Locate the cell with the specified text and output its [x, y] center coordinate. 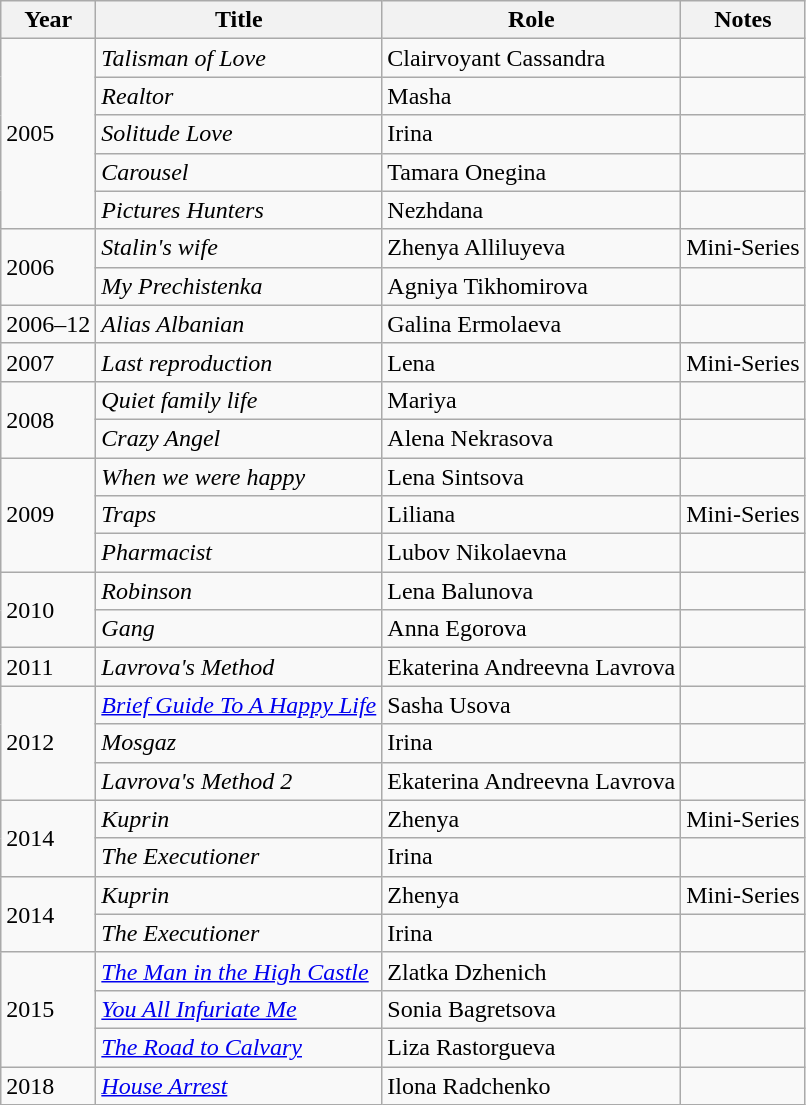
Solitude Love [239, 134]
2007 [48, 362]
Alias Albanian [239, 324]
Liliana [532, 515]
Clairvoyant Cassandra [532, 58]
2018 [48, 1085]
Traps [239, 515]
House Arrest [239, 1085]
Crazy Angel [239, 438]
Realtor [239, 96]
Mosgaz [239, 743]
The Man in the High Castle [239, 971]
2005 [48, 134]
Lubov Nikolaevna [532, 553]
Mariya [532, 400]
2012 [48, 743]
Brief Guide To A Happy Life [239, 705]
Sonia Bagretsova [532, 1009]
Quiet family life [239, 400]
Lavrova's Method [239, 667]
You All Infuriate Me [239, 1009]
Robinson [239, 591]
2011 [48, 667]
Talisman of Love [239, 58]
Liza Rastorgueva [532, 1047]
Galina Ermolaeva [532, 324]
2008 [48, 419]
2006 [48, 267]
Alena Nekrasova [532, 438]
Zhenya Alliluyeva [532, 248]
The Road to Calvary [239, 1047]
Year [48, 20]
Title [239, 20]
Lena Sintsova [532, 477]
Notes [743, 20]
Tamara Onegina [532, 172]
Lena Balunova [532, 591]
When we were happy [239, 477]
Zlatka Dzhenich [532, 971]
2010 [48, 610]
Last reproduction [239, 362]
Lavrova's Method 2 [239, 781]
My Prechistenka [239, 286]
Masha [532, 96]
2015 [48, 1009]
Ilona Radchenko [532, 1085]
2006–12 [48, 324]
Sasha Usova [532, 705]
Gang [239, 629]
2009 [48, 515]
Nezhdana [532, 210]
Carousel [239, 172]
Role [532, 20]
Pictures Hunters [239, 210]
Anna Egorova [532, 629]
Lena [532, 362]
Pharmacist [239, 553]
Agniya Tikhomirova [532, 286]
Stalin's wife [239, 248]
